Return the [X, Y] coordinate for the center point of the cell that contains the specified text.  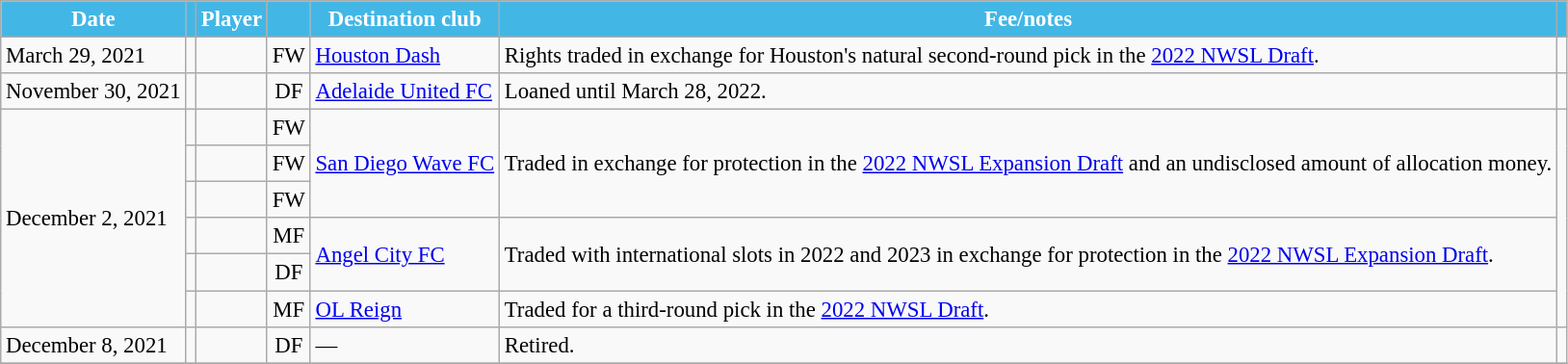
— [405, 345]
Retired. [1028, 345]
Rights traded in exchange for Houston's natural second-round pick in the 2022 NWSL Draft. [1028, 56]
March 29, 2021 [93, 56]
November 30, 2021 [93, 91]
Fee/notes [1028, 19]
Loaned until March 28, 2022. [1028, 91]
Traded for a third-round pick in the 2022 NWSL Draft. [1028, 309]
Destination club [405, 19]
December 8, 2021 [93, 345]
San Diego Wave FC [405, 164]
December 2, 2021 [93, 219]
Traded with international slots in 2022 and 2023 in exchange for protection in the 2022 NWSL Expansion Draft. [1028, 254]
Angel City FC [405, 254]
Traded in exchange for protection in the 2022 NWSL Expansion Draft and an undisclosed amount of allocation money. [1028, 164]
OL Reign [405, 309]
Houston Dash [405, 56]
Player [232, 19]
Date [93, 19]
Adelaide United FC [405, 91]
